Pinpoint the cell where the given text exists, returning its [X, Y] midpoint coordinate. 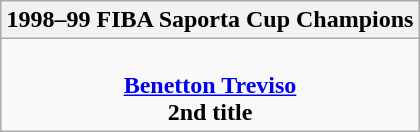
1998–99 FIBA Saporta Cup Champions [210, 20]
Benetton Treviso 2nd title [210, 85]
